Capture the cell that displays the provided text and extract its [X, Y] central coordinate. 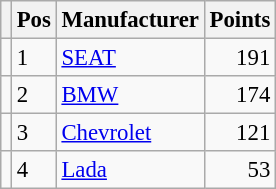
1 [34, 58]
Lada [130, 170]
Pos [34, 20]
2 [34, 95]
Chevrolet [130, 133]
4 [34, 170]
BMW [130, 95]
SEAT [130, 58]
53 [240, 170]
3 [34, 133]
121 [240, 133]
Manufacturer [130, 20]
174 [240, 95]
191 [240, 58]
Points [240, 20]
